Output the [x, y] coordinate of the center of the cell containing the given text.  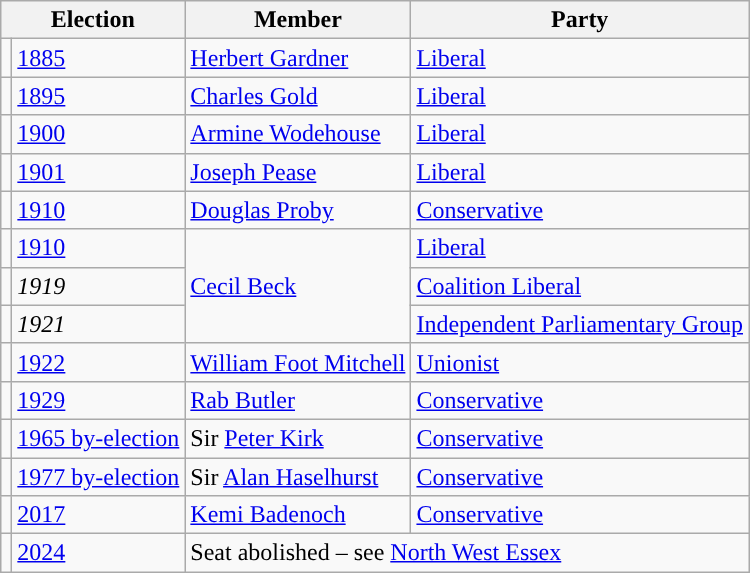
1922 [98, 362]
1921 [98, 324]
Sir Alan Haselhurst [298, 477]
1965 by-election [98, 438]
Douglas Proby [298, 210]
1977 by-election [98, 477]
Charles Gold [298, 96]
1919 [98, 286]
1929 [98, 400]
Herbert Gardner [298, 58]
1900 [98, 134]
Coalition Liberal [580, 286]
Rab Butler [298, 400]
Seat abolished – see North West Essex [467, 553]
Party [580, 20]
1895 [98, 96]
Armine Wodehouse [298, 134]
Independent Parliamentary Group [580, 324]
1901 [98, 172]
Member [298, 20]
1885 [98, 58]
Sir Peter Kirk [298, 438]
Joseph Pease [298, 172]
Kemi Badenoch [298, 515]
Unionist [580, 362]
William Foot Mitchell [298, 362]
Election [93, 20]
2017 [98, 515]
Cecil Beck [298, 286]
2024 [98, 553]
